Locate the cell with the specified text and output its [x, y] center coordinate. 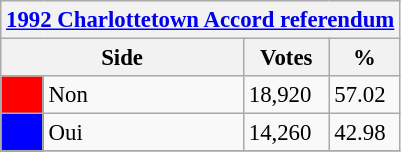
Side [122, 58]
57.02 [364, 95]
Oui [143, 133]
% [364, 58]
Non [143, 95]
42.98 [364, 133]
18,920 [286, 95]
Votes [286, 58]
1992 Charlottetown Accord referendum [200, 20]
14,260 [286, 133]
